Return [x, y] of the center of cell containing provided text 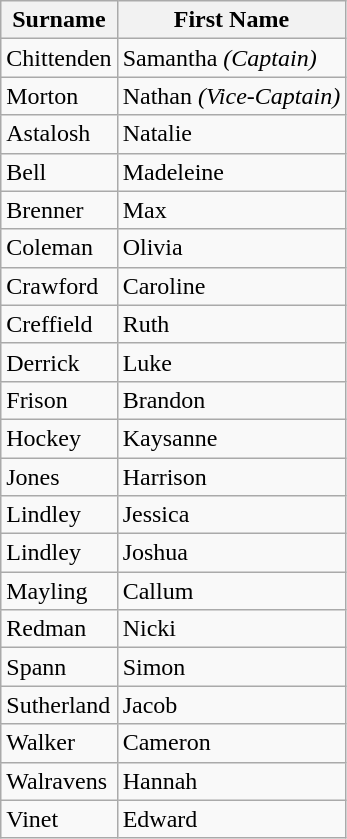
Bell [59, 172]
Redman [59, 629]
Hockey [59, 438]
Simon [232, 667]
Walker [59, 743]
Nicki [232, 629]
Nathan (Vice-Captain) [232, 96]
Joshua [232, 553]
Surname [59, 20]
Crawford [59, 286]
Morton [59, 96]
Caroline [232, 286]
Max [232, 210]
Frison [59, 400]
Edward [232, 819]
Hannah [232, 781]
Mayling [59, 591]
Cameron [232, 743]
Brandon [232, 400]
Brenner [59, 210]
Chittenden [59, 58]
Astalosh [59, 134]
Olivia [232, 248]
Vinet [59, 819]
Samantha (Captain) [232, 58]
Ruth [232, 324]
Jessica [232, 515]
Sutherland [59, 705]
Madeleine [232, 172]
Creffield [59, 324]
Kaysanne [232, 438]
Coleman [59, 248]
Callum [232, 591]
First Name [232, 20]
Natalie [232, 134]
Harrison [232, 477]
Jacob [232, 705]
Derrick [59, 362]
Walravens [59, 781]
Spann [59, 667]
Luke [232, 362]
Jones [59, 477]
